Output the [x, y] coordinate of the center of the cell containing the given text.  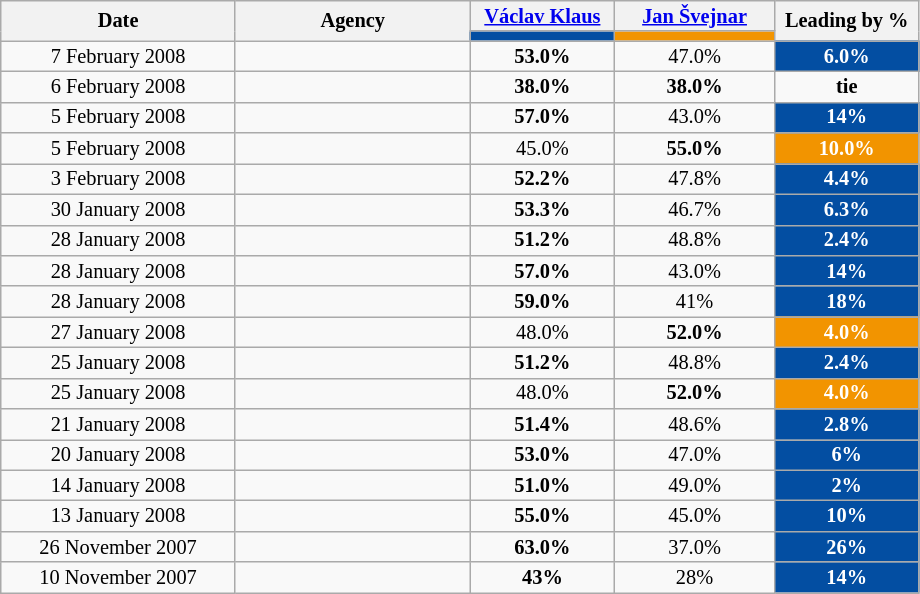
48.6% [695, 424]
13 January 2008 [118, 516]
3 February 2008 [118, 178]
46.7% [695, 210]
Agency [352, 20]
14 January 2008 [118, 486]
51.4% [542, 424]
52.2% [542, 178]
2.8% [846, 424]
27 January 2008 [118, 332]
28% [695, 578]
21 January 2008 [118, 424]
6% [846, 454]
Date [118, 20]
tie [846, 86]
20 January 2008 [118, 454]
59.0% [542, 302]
Václav Klaus [542, 16]
26 November 2007 [118, 546]
47.8% [695, 178]
43% [542, 578]
6.0% [846, 56]
10% [846, 516]
26% [846, 546]
Jan Švejnar [695, 16]
10 November 2007 [118, 578]
18% [846, 302]
53.3% [542, 210]
10.0% [846, 148]
37.0% [695, 546]
49.0% [695, 486]
30 January 2008 [118, 210]
4.4% [846, 178]
6 February 2008 [118, 86]
2% [846, 486]
63.0% [542, 546]
7 February 2008 [118, 56]
51.0% [542, 486]
41% [695, 302]
6.3% [846, 210]
Leading by % [846, 20]
